Return the (x, y) coordinate for the center point of the cell that contains the specified text.  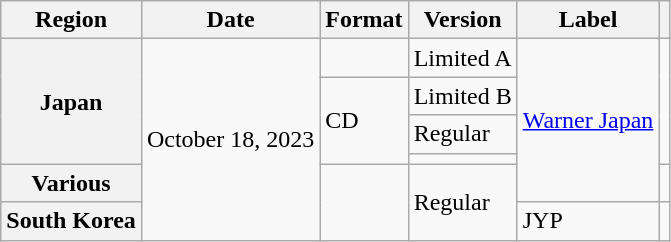
South Korea (72, 221)
Version (462, 20)
Japan (72, 102)
Region (72, 20)
Date (230, 20)
Format (364, 20)
Warner Japan (588, 120)
Various (72, 183)
October 18, 2023 (230, 140)
Label (588, 20)
JYP (588, 221)
CD (364, 120)
Limited A (462, 58)
Limited B (462, 96)
